Return [x, y] of the center of cell containing provided text 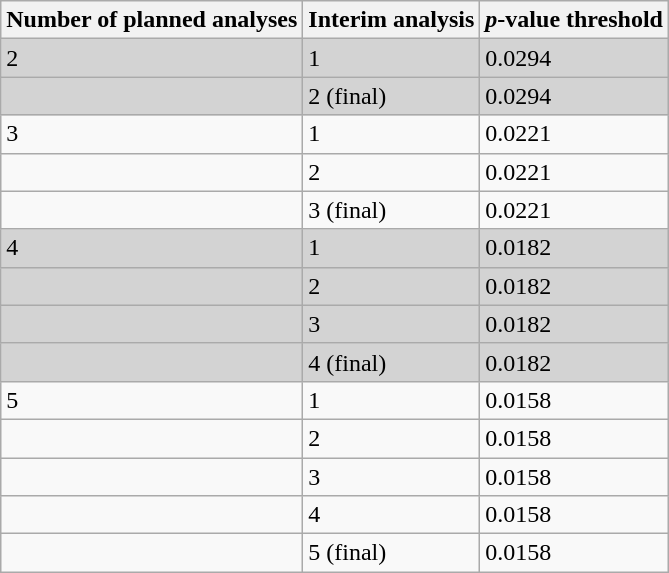
2 (final) [392, 96]
5 (final) [392, 553]
5 [152, 400]
4 (final) [392, 362]
Interim analysis [392, 20]
Number of planned analyses [152, 20]
p-value threshold [574, 20]
3 (final) [392, 210]
